Extract the (x, y) coordinate from the center of the cell holding the provided text.  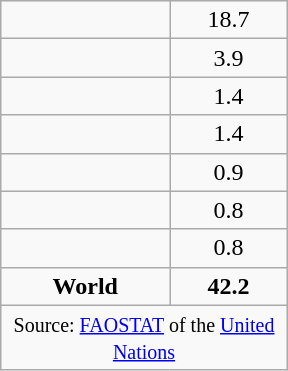
42.2 (228, 286)
3.9 (228, 58)
0.9 (228, 172)
World (86, 286)
Source: FAOSTAT of the United Nations (144, 338)
18.7 (228, 20)
